Output the (x, y) coordinate of the center of the cell containing the given text.  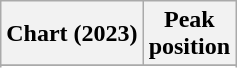
Peakposition (189, 34)
Chart (2023) (72, 34)
